Find where the given text appears and provide that cell's center as (x, y) coordinate. 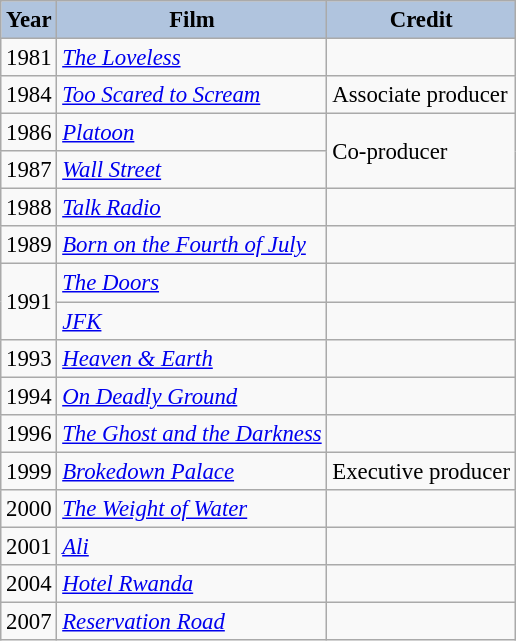
Hotel Rwanda (192, 584)
1988 (29, 208)
Associate producer (421, 95)
1991 (29, 302)
1996 (29, 433)
Year (29, 20)
1989 (29, 245)
1993 (29, 358)
2000 (29, 509)
Too Scared to Scream (192, 95)
The Doors (192, 283)
The Weight of Water (192, 509)
2004 (29, 584)
1999 (29, 471)
Heaven & Earth (192, 358)
1981 (29, 58)
Talk Radio (192, 208)
1984 (29, 95)
Credit (421, 20)
Co-producer (421, 152)
Born on the Fourth of July (192, 245)
Film (192, 20)
Executive producer (421, 471)
1994 (29, 396)
Ali (192, 546)
Wall Street (192, 170)
Reservation Road (192, 621)
Platoon (192, 133)
1986 (29, 133)
Brokedown Palace (192, 471)
2001 (29, 546)
The Ghost and the Darkness (192, 433)
1987 (29, 170)
2007 (29, 621)
The Loveless (192, 58)
On Deadly Ground (192, 396)
JFK (192, 321)
